Provide the (X, Y) coordinate of the cell's center where the given text is located.  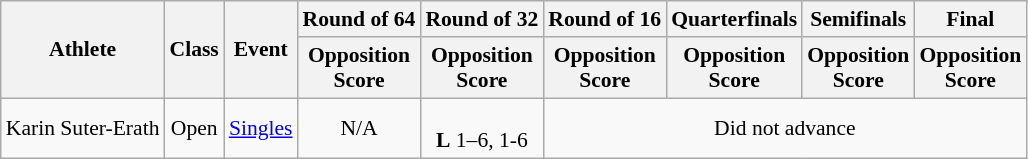
L 1–6, 1-6 (482, 128)
Final (970, 19)
N/A (360, 128)
Singles (261, 128)
Round of 64 (360, 19)
Open (194, 128)
Class (194, 50)
Semifinals (858, 19)
Event (261, 50)
Karin Suter-Erath (83, 128)
Round of 16 (604, 19)
Quarterfinals (734, 19)
Round of 32 (482, 19)
Athlete (83, 50)
Did not advance (784, 128)
